Scan for the cell matching the given text and deliver its [x, y] coordinate at center. 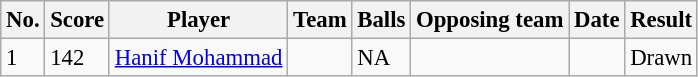
142 [78, 58]
Score [78, 20]
Drawn [662, 58]
No. [23, 20]
NA [382, 58]
Opposing team [490, 20]
Player [198, 20]
Date [597, 20]
Balls [382, 20]
1 [23, 58]
Result [662, 20]
Hanif Mohammad [198, 58]
Team [320, 20]
